Find where the given text appears and provide that cell's center as [x, y] coordinate. 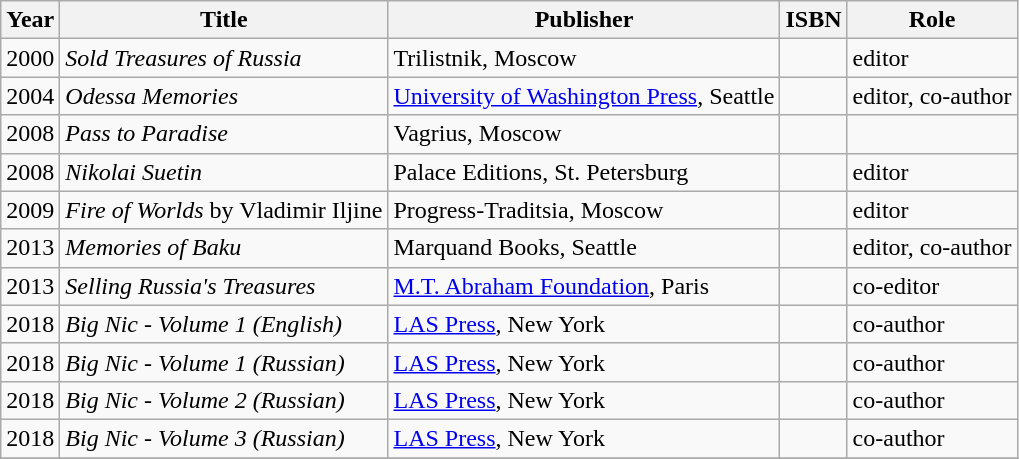
Nikolai Suetin [224, 172]
University of Washington Press, Seattle [584, 96]
Selling Russia's Treasures [224, 286]
Year [30, 20]
2000 [30, 58]
2009 [30, 210]
Marquand Books, Seattle [584, 248]
Big Nic - Volume 2 (Russian) [224, 400]
Palace Editions, St. Petersburg [584, 172]
Odessa Memories [224, 96]
2004 [30, 96]
Big Nic - Volume 1 (English) [224, 324]
Memories of Baku [224, 248]
Big Nic - Volume 3 (Russian) [224, 438]
Trilistnik, Moscow [584, 58]
M.T. Abraham Foundation, Paris [584, 286]
Progress-Traditsia, Moscow [584, 210]
Pass to Paradise [224, 134]
Big Nic - Volume 1 (Russian) [224, 362]
Publisher [584, 20]
co-editor [932, 286]
ISBN [814, 20]
Sold Treasures of Russia [224, 58]
Vagrius, Moscow [584, 134]
Role [932, 20]
Title [224, 20]
Fire of Worlds by Vladimir Iljine [224, 210]
